Extract the (x, y) coordinate from the center of the cell holding the provided text.  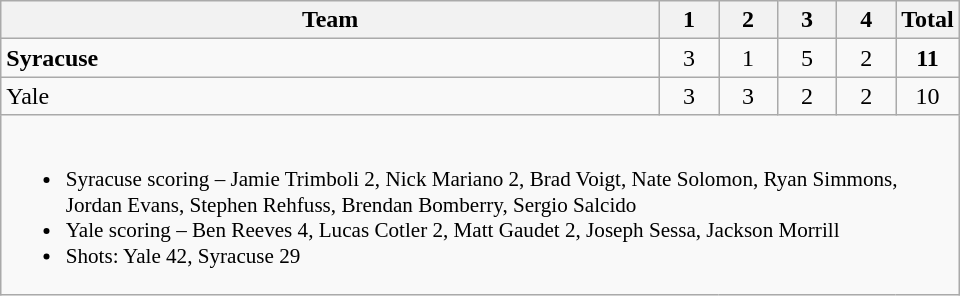
5 (808, 58)
Total (928, 20)
Team (330, 20)
4 (866, 20)
Syracuse (330, 58)
11 (928, 58)
10 (928, 96)
Yale (330, 96)
